Determine the [X, Y] coordinate at the center of the cell enclosing the given text.  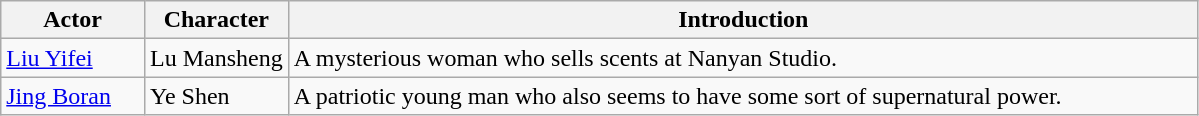
Ye Shen [216, 96]
A mysterious woman who sells scents at Nanyan Studio. [743, 58]
Jing Boran [73, 96]
Character [216, 20]
Actor [73, 20]
Liu Yifei [73, 58]
A patriotic young man who also seems to have some sort of supernatural power. [743, 96]
Introduction [743, 20]
Lu Mansheng [216, 58]
